Return [x, y] of the center of cell containing provided text 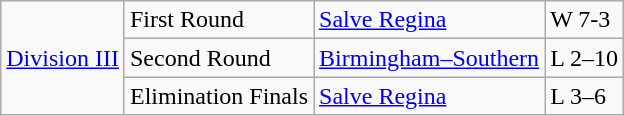
First Round [218, 20]
Birmingham–Southern [430, 58]
Second Round [218, 58]
L 3–6 [584, 96]
W 7-3 [584, 20]
Division III [63, 58]
Elimination Finals [218, 96]
L 2–10 [584, 58]
